Pinpoint the cell where the given text exists, returning its (x, y) midpoint coordinate. 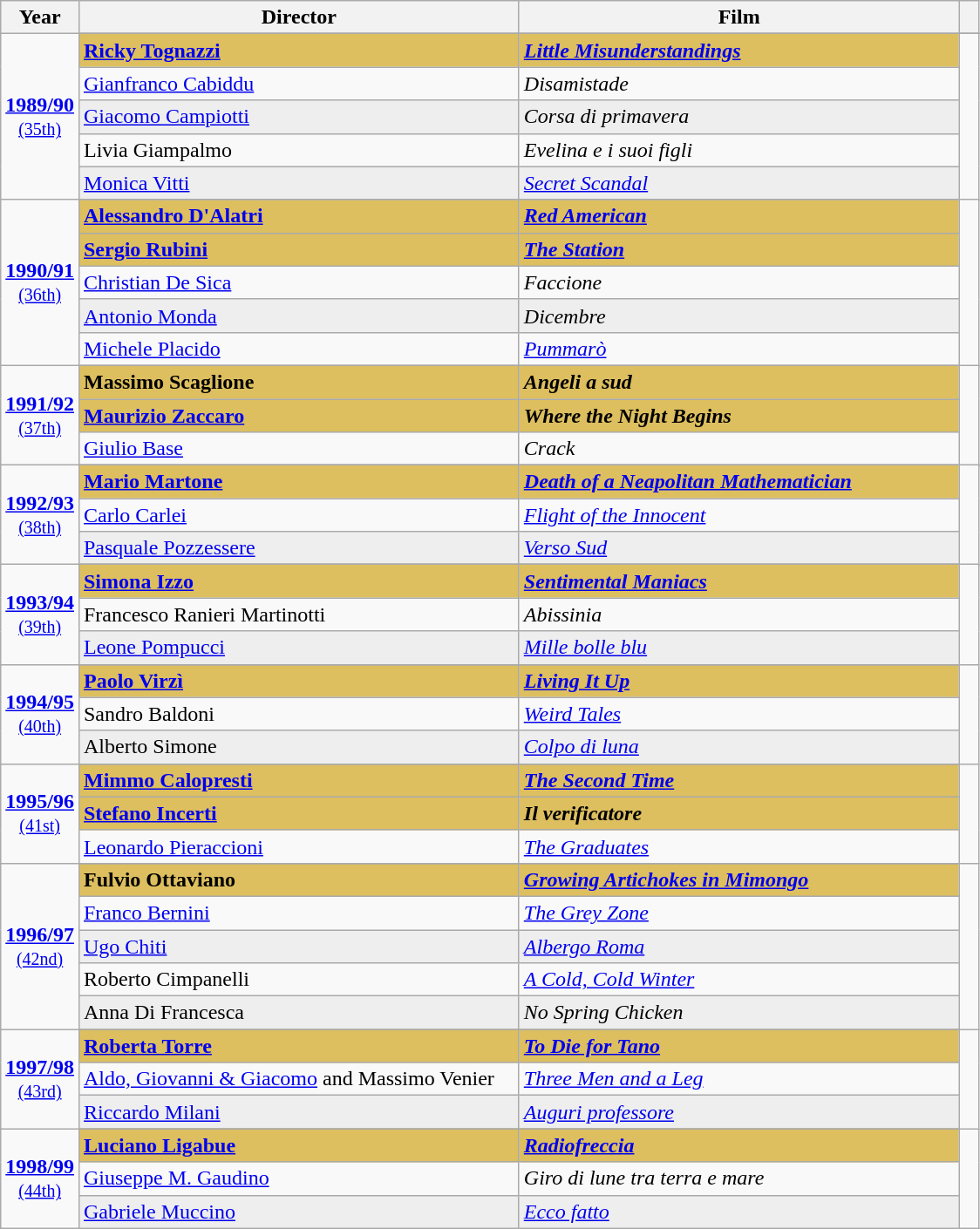
1993/94(39th) (40, 614)
No Spring Chicken (739, 1013)
A Cold, Cold Winter (739, 980)
Giro di lune tra terra e mare (739, 1178)
Gianfranco Cabiddu (298, 84)
1994/95(40th) (40, 714)
Leonardo Pieraccioni (298, 846)
Pasquale Pozzessere (298, 548)
Simona Izzo (298, 581)
The Station (739, 249)
Giulio Base (298, 449)
Antonio Monda (298, 316)
1990/91(36th) (40, 282)
Red American (739, 216)
1989/90(35th) (40, 117)
Il verificatore (739, 813)
Director (298, 17)
Growing Artichokes in Mimongo (739, 879)
Mimmo Calopresti (298, 780)
Paolo Virzì (298, 681)
Alberto Simone (298, 747)
Roberto Cimpanelli (298, 980)
Stefano Incerti (298, 813)
Franco Bernini (298, 913)
Weird Tales (739, 714)
Sentimental Maniacs (739, 581)
Disamistade (739, 84)
Ugo Chiti (298, 946)
Francesco Ranieri Martinotti (298, 614)
Verso Sud (739, 548)
Radiofreccia (739, 1145)
Monica Vitti (298, 183)
Aldo, Giovanni & Giacomo and Massimo Venier (298, 1079)
Ricky Tognazzi (298, 51)
Corsa di primavera (739, 117)
The Graduates (739, 846)
Sandro Baldoni (298, 714)
Riccardo Milani (298, 1112)
Carlo Carlei (298, 515)
Mille bolle blu (739, 648)
Mario Martone (298, 482)
Christian De Sica (298, 282)
1995/96(41st) (40, 813)
Dicembre (739, 316)
Abissinia (739, 614)
Where the Night Begins (739, 416)
Ecco fatto (739, 1212)
The Grey Zone (739, 913)
Luciano Ligabue (298, 1145)
Auguri professore (739, 1112)
Angeli a sud (739, 382)
1998/99(44th) (40, 1178)
Sergio Rubini (298, 249)
Alessandro D'Alatri (298, 216)
Three Men and a Leg (739, 1079)
Leone Pompucci (298, 648)
Pummarò (739, 349)
Gabriele Muccino (298, 1212)
Giacomo Campiotti (298, 117)
Maurizio Zaccaro (298, 416)
The Second Time (739, 780)
Albergo Roma (739, 946)
Faccione (739, 282)
1997/98(43rd) (40, 1079)
Livia Giampalmo (298, 150)
Evelina e i suoi figli (739, 150)
Flight of the Innocent (739, 515)
Massimo Scaglione (298, 382)
Roberta Torre (298, 1046)
Year (40, 17)
Crack (739, 449)
Living It Up (739, 681)
1996/97(42nd) (40, 946)
Michele Placido (298, 349)
Death of a Neapolitan Mathematician (739, 482)
Little Misunderstandings (739, 51)
1992/93(38th) (40, 515)
Giuseppe M. Gaudino (298, 1178)
Colpo di luna (739, 747)
Film (739, 17)
Fulvio Ottaviano (298, 879)
Anna Di Francesca (298, 1013)
Secret Scandal (739, 183)
1991/92(37th) (40, 415)
To Die for Tano (739, 1046)
